Locate the cell with the specified text and output its [X, Y] center coordinate. 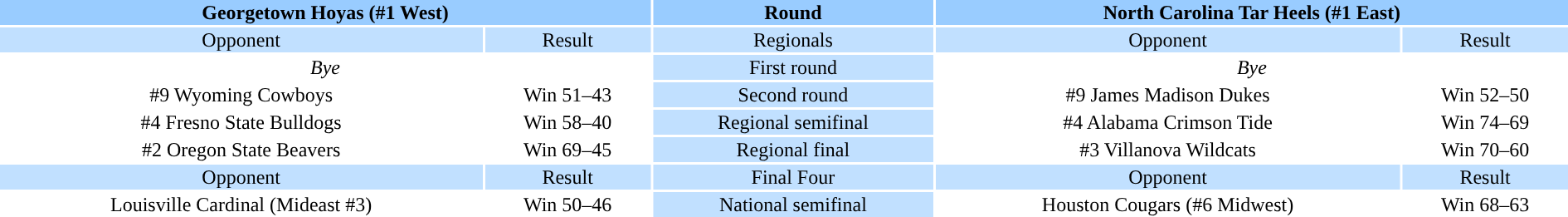
Win 52–50 [1485, 95]
Round [793, 12]
National semifinal [793, 205]
#3 Villanova Wildcats [1168, 150]
Louisville Cardinal (Mideast #3) [241, 205]
First round [793, 67]
Final Four [793, 177]
Win 50–46 [567, 205]
#9 James Madison Dukes [1168, 95]
Regional final [793, 150]
Houston Cougars (#6 Midwest) [1168, 205]
Georgetown Hoyas (#1 West) [325, 12]
Second round [793, 95]
Regionals [793, 40]
#2 Oregon State Beavers [241, 150]
#4 Alabama Crimson Tide [1168, 122]
Win 70–60 [1485, 150]
#9 Wyoming Cowboys [241, 95]
Win 58–40 [567, 122]
Regional semifinal [793, 122]
Win 69–45 [567, 150]
Win 74–69 [1485, 122]
North Carolina Tar Heels (#1 East) [1252, 12]
Win 51–43 [567, 95]
Win 68–63 [1485, 205]
#4 Fresno State Bulldogs [241, 122]
